Output the (x, y) coordinate of the center of the cell containing the given text.  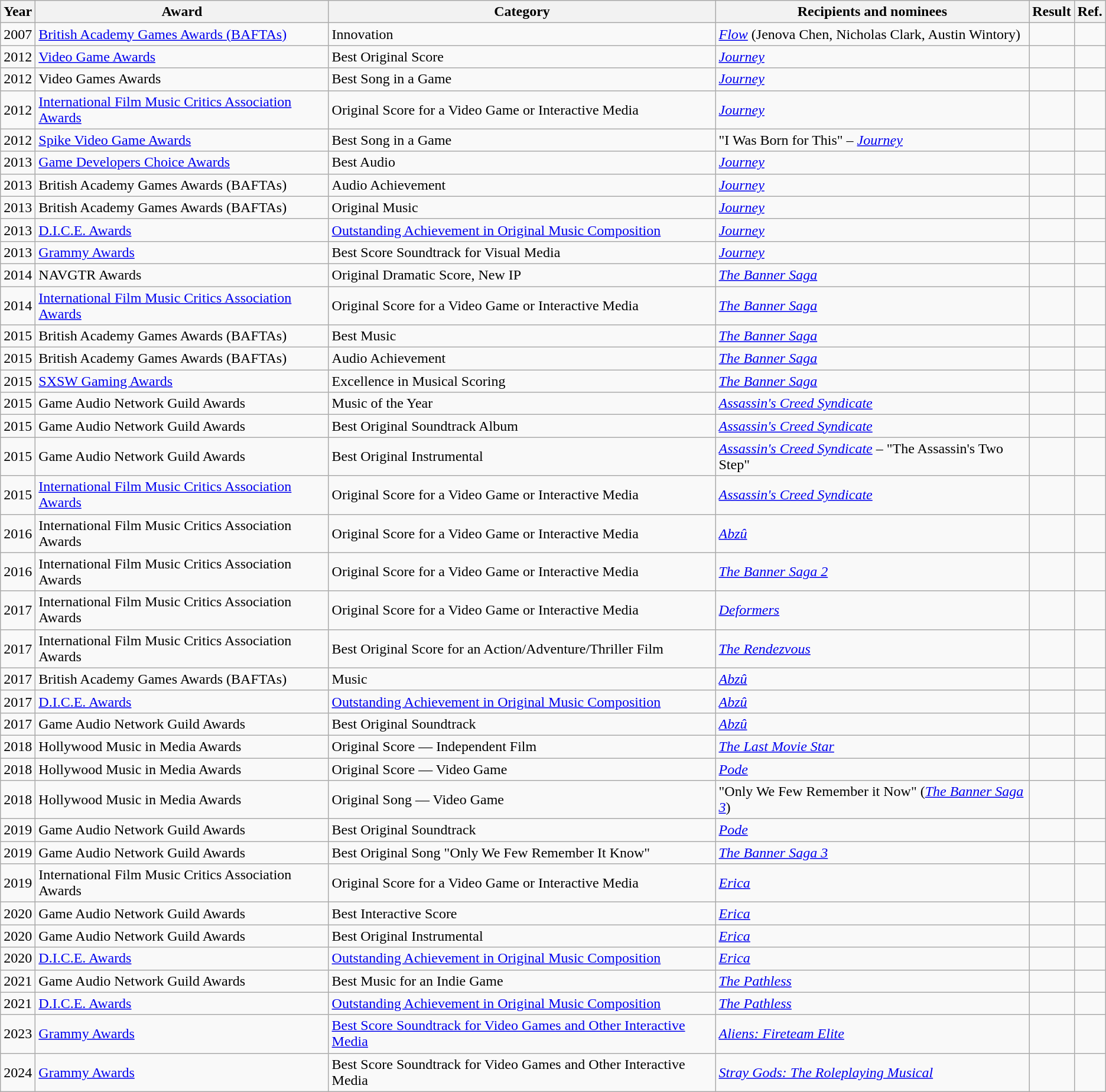
Stray Gods: The Roleplaying Musical (872, 1072)
Music (522, 679)
Ref. (1089, 12)
Category (522, 12)
Spike Video Game Awards (182, 140)
Year (18, 12)
Deformers (872, 610)
Best Original Score for an Action/Adventure/Thriller Film (522, 649)
2024 (18, 1072)
2007 (18, 34)
The Banner Saga 3 (872, 853)
"I Was Born for This" – Journey (872, 140)
Best Original Soundtrack Album (522, 426)
Best Original Score (522, 57)
Best Original Song "Only We Few Remember It Know" (522, 853)
Result (1052, 12)
The Rendezvous (872, 649)
Video Games Awards (182, 79)
Original Score — Independent Film (522, 746)
Original Score — Video Game (522, 769)
The Last Movie Star (872, 746)
Award (182, 12)
Flow (Jenova Chen, Nicholas Clark, Austin Wintory) (872, 34)
Best Music for an Indie Game (522, 981)
Excellence in Musical Scoring (522, 381)
Best Audio (522, 162)
The Banner Saga 2 (872, 572)
Best Interactive Score (522, 914)
Recipients and nominees (872, 12)
NAVGTR Awards (182, 275)
Assassin's Creed Syndicate – "The Assassin's Two Step" (872, 456)
Game Developers Choice Awards (182, 162)
Original Dramatic Score, New IP (522, 275)
Aliens: Fireteam Elite (872, 1034)
Music of the Year (522, 404)
Original Song — Video Game (522, 800)
SXSW Gaming Awards (182, 381)
Best Music (522, 336)
Innovation (522, 34)
Original Music (522, 207)
Video Game Awards (182, 57)
2023 (18, 1034)
"Only We Few Remember it Now" (The Banner Saga 3) (872, 800)
Best Score Soundtrack for Visual Media (522, 252)
